For the text-containing cell, return its midpoint in [x, y] coordinate format. 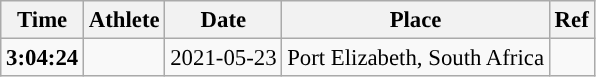
Ref [572, 20]
3:04:24 [42, 58]
Time [42, 20]
2021-05-23 [224, 58]
Date [224, 20]
Port Elizabeth, South Africa [416, 58]
Place [416, 20]
Athlete [124, 20]
